Locate the cell with the specified text and output its [X, Y] center coordinate. 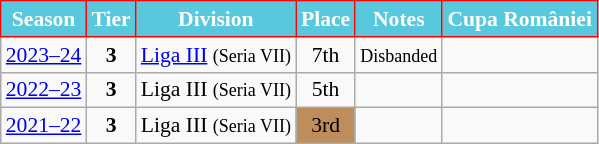
5th [326, 90]
Division [216, 19]
3rd [326, 126]
7th [326, 55]
Disbanded [398, 55]
2022–23 [44, 90]
Tier [110, 19]
Place [326, 19]
2023–24 [44, 55]
Season [44, 19]
Cupa României [520, 19]
Notes [398, 19]
2021–22 [44, 126]
